Detect which cell encompasses the target text, then output its [X, Y] center coordinate. 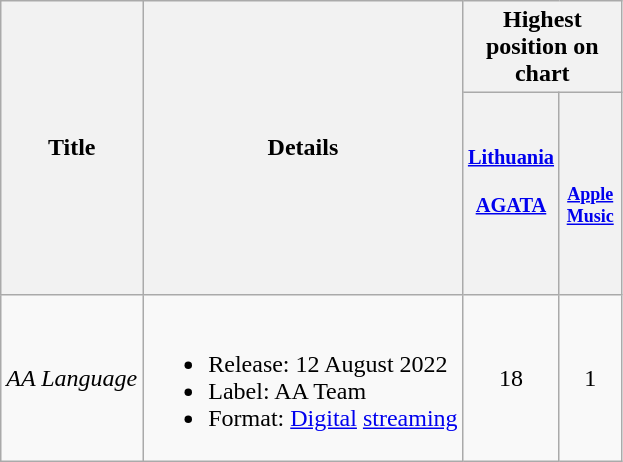
Details [303, 148]
18 [511, 378]
Title [72, 148]
Release: 12 August 2022Label: AA TeamFormat: Digital streaming [303, 378]
AA Language [72, 378]
Apple Music [590, 194]
Highest position on chart [542, 47]
1 [590, 378]
LithuaniaAGATA [511, 194]
